Pinpoint the cell where the given text exists, returning its [X, Y] midpoint coordinate. 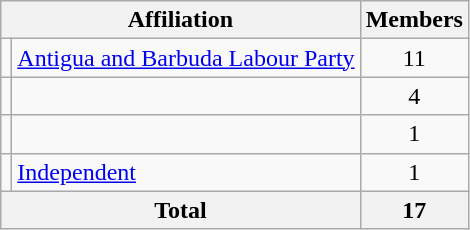
17 [414, 210]
Total [180, 210]
Independent [186, 172]
Antigua and Barbuda Labour Party [186, 58]
Members [414, 20]
11 [414, 58]
Affiliation [180, 20]
4 [414, 96]
